Detect which cell encompasses the target text, then output its [x, y] center coordinate. 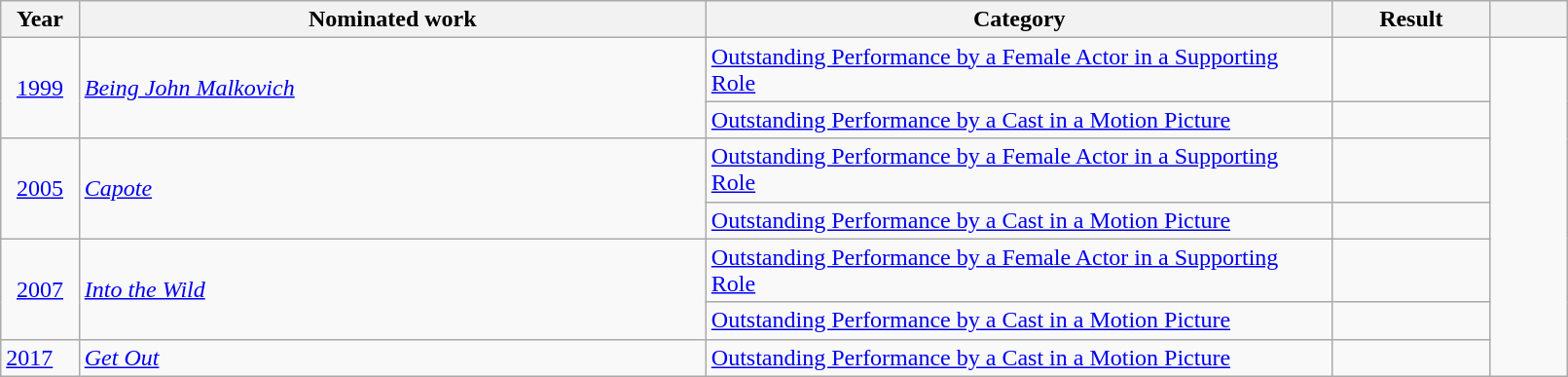
2007 [40, 288]
1999 [40, 88]
Category [1019, 19]
2017 [40, 358]
Result [1411, 19]
Nominated work [392, 19]
Capote [392, 189]
Get Out [392, 358]
Into the Wild [392, 288]
Year [40, 19]
Being John Malkovich [392, 88]
2005 [40, 189]
